Identify which cell holds the provided text, then report its (x, y) central coordinate. 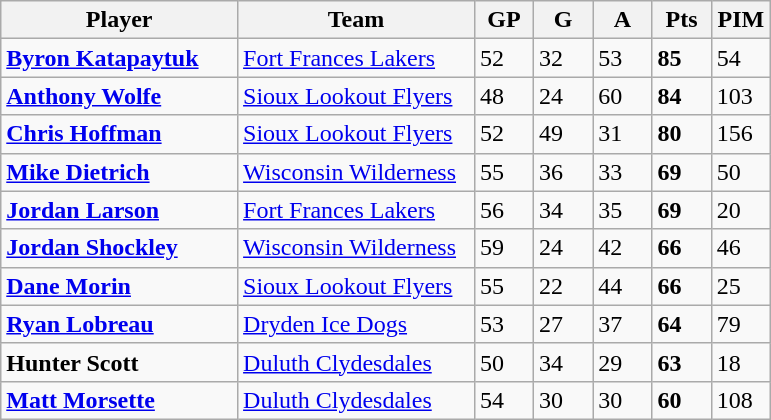
Anthony Wolfe (120, 96)
Team (356, 20)
44 (622, 286)
Matt Morsette (120, 400)
156 (740, 134)
85 (682, 58)
22 (564, 286)
36 (564, 172)
G (564, 20)
32 (564, 58)
18 (740, 362)
59 (504, 248)
PIM (740, 20)
A (622, 20)
Dryden Ice Dogs (356, 324)
Player (120, 20)
35 (622, 210)
42 (622, 248)
27 (564, 324)
GP (504, 20)
64 (682, 324)
108 (740, 400)
Pts (682, 20)
Byron Katapaytuk (120, 58)
49 (564, 134)
20 (740, 210)
33 (622, 172)
Mike Dietrich (120, 172)
29 (622, 362)
37 (622, 324)
56 (504, 210)
Ryan Lobreau (120, 324)
31 (622, 134)
63 (682, 362)
Jordan Shockley (120, 248)
Chris Hoffman (120, 134)
Jordan Larson (120, 210)
84 (682, 96)
25 (740, 286)
79 (740, 324)
Hunter Scott (120, 362)
46 (740, 248)
Dane Morin (120, 286)
80 (682, 134)
103 (740, 96)
48 (504, 96)
